Pinpoint the cell where the given text exists, returning its (x, y) midpoint coordinate. 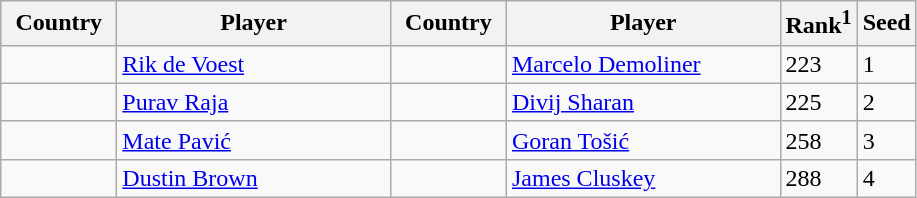
4 (886, 178)
2 (886, 102)
258 (818, 140)
225 (818, 102)
Divij Sharan (643, 102)
1 (886, 64)
Mate Pavić (254, 140)
288 (818, 178)
Goran Tošić (643, 140)
Purav Raja (254, 102)
Rik de Voest (254, 64)
3 (886, 140)
Rank1 (818, 24)
223 (818, 64)
James Cluskey (643, 178)
Dustin Brown (254, 178)
Marcelo Demoliner (643, 64)
Seed (886, 24)
